Extract the (x, y) coordinate from the center of the cell holding the provided text.  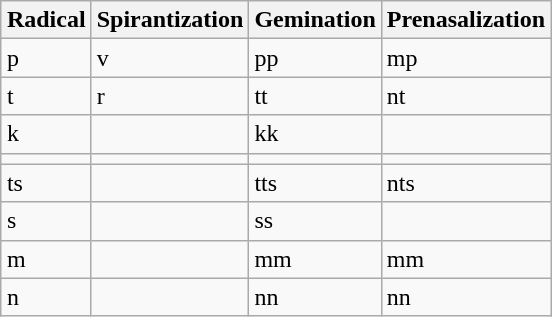
Gemination (315, 20)
tt (315, 96)
Spirantization (170, 20)
m (46, 259)
nts (466, 183)
s (46, 221)
nt (466, 96)
Radical (46, 20)
r (170, 96)
v (170, 58)
t (46, 96)
p (46, 58)
mp (466, 58)
ts (46, 183)
ss (315, 221)
tts (315, 183)
kk (315, 134)
pp (315, 58)
n (46, 297)
Prenasalization (466, 20)
k (46, 134)
